Detect which cell encompasses the target text, then output its (X, Y) center coordinate. 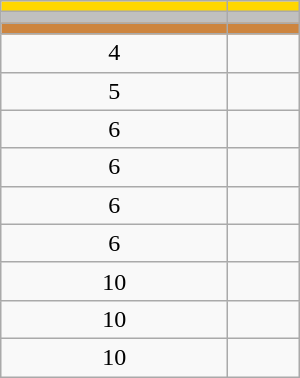
4 (114, 53)
5 (114, 91)
